Search for the cell housing the specified text and yield its [X, Y] center coordinate. 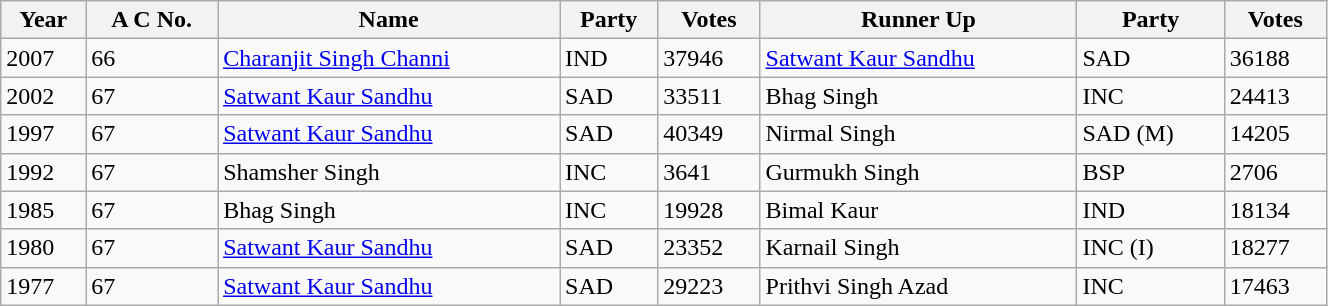
Gurmukh Singh [918, 172]
Nirmal Singh [918, 134]
24413 [1275, 96]
BSP [1150, 172]
Year [44, 20]
Karnail Singh [918, 248]
29223 [709, 286]
19928 [709, 210]
Bimal Kaur [918, 210]
INC (I) [1150, 248]
2002 [44, 96]
1992 [44, 172]
3641 [709, 172]
18134 [1275, 210]
2706 [1275, 172]
Runner Up [918, 20]
A C No. [152, 20]
Prithvi Singh Azad [918, 286]
Name [389, 20]
SAD (M) [1150, 134]
14205 [1275, 134]
Shamsher Singh [389, 172]
1985 [44, 210]
37946 [709, 58]
Charanjit Singh Channi [389, 58]
1980 [44, 248]
1997 [44, 134]
33511 [709, 96]
17463 [1275, 286]
18277 [1275, 248]
1977 [44, 286]
36188 [1275, 58]
66 [152, 58]
2007 [44, 58]
23352 [709, 248]
40349 [709, 134]
